Capture the cell that displays the provided text and extract its [X, Y] central coordinate. 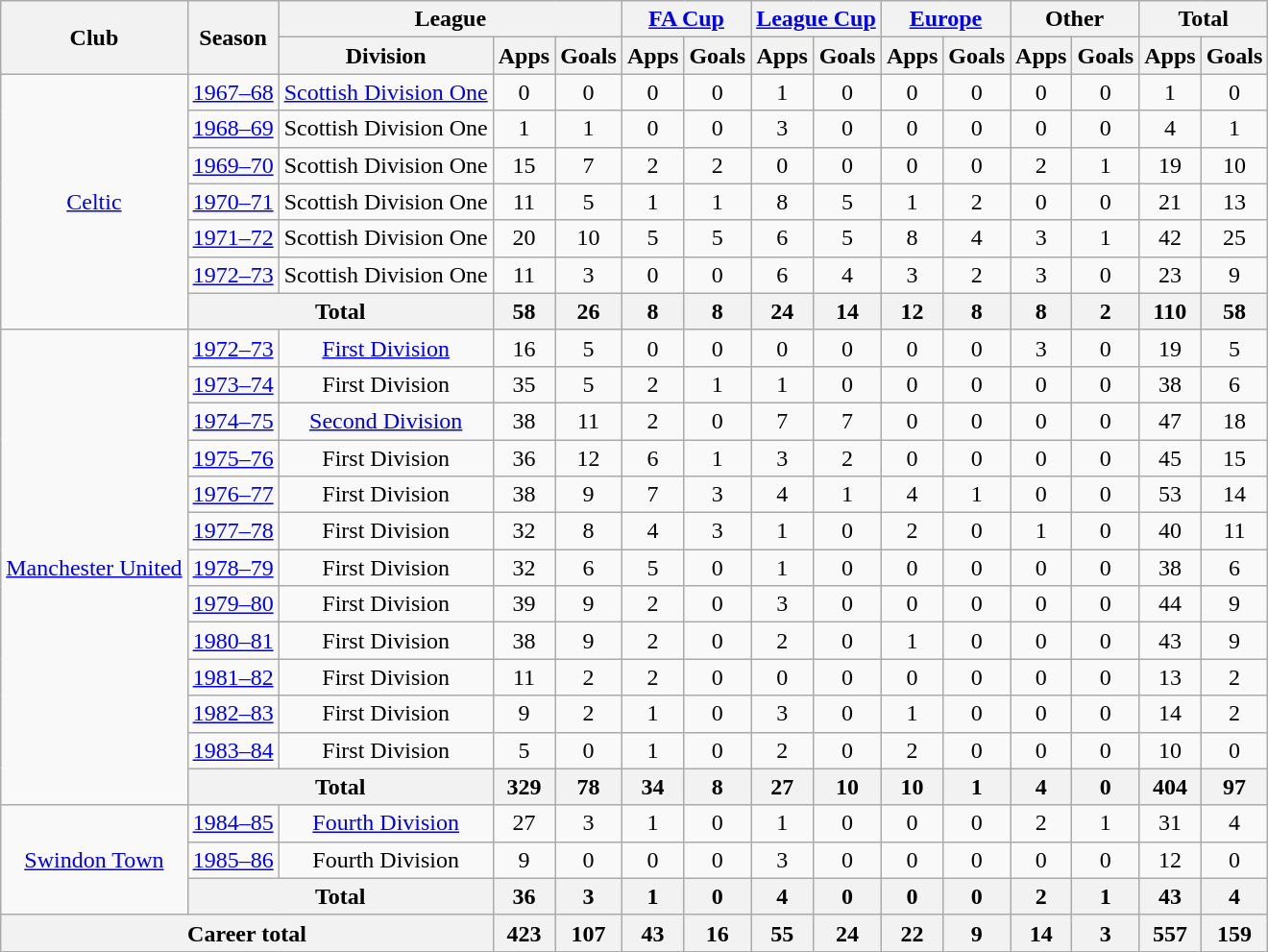
35 [524, 384]
55 [782, 933]
1978–79 [232, 568]
Other [1075, 19]
1984–85 [232, 823]
22 [912, 933]
1975–76 [232, 458]
34 [652, 787]
18 [1234, 421]
1981–82 [232, 677]
Season [232, 37]
404 [1170, 787]
39 [524, 604]
44 [1170, 604]
31 [1170, 823]
97 [1234, 787]
1970–71 [232, 202]
45 [1170, 458]
League Cup [817, 19]
FA Cup [686, 19]
78 [589, 787]
21 [1170, 202]
1969–70 [232, 165]
1967–68 [232, 92]
1979–80 [232, 604]
1968–69 [232, 129]
Celtic [94, 202]
1985–86 [232, 860]
53 [1170, 495]
40 [1170, 531]
107 [589, 933]
110 [1170, 311]
Europe [945, 19]
42 [1170, 238]
1980–81 [232, 641]
329 [524, 787]
1971–72 [232, 238]
159 [1234, 933]
1976–77 [232, 495]
557 [1170, 933]
20 [524, 238]
Career total [247, 933]
26 [589, 311]
1974–75 [232, 421]
47 [1170, 421]
Second Division [386, 421]
Club [94, 37]
1973–74 [232, 384]
25 [1234, 238]
Swindon Town [94, 860]
423 [524, 933]
23 [1170, 275]
1982–83 [232, 714]
League [450, 19]
1983–84 [232, 750]
Division [386, 56]
Manchester United [94, 567]
1977–78 [232, 531]
